Find where the given text appears and provide that cell's center as [X, Y] coordinate. 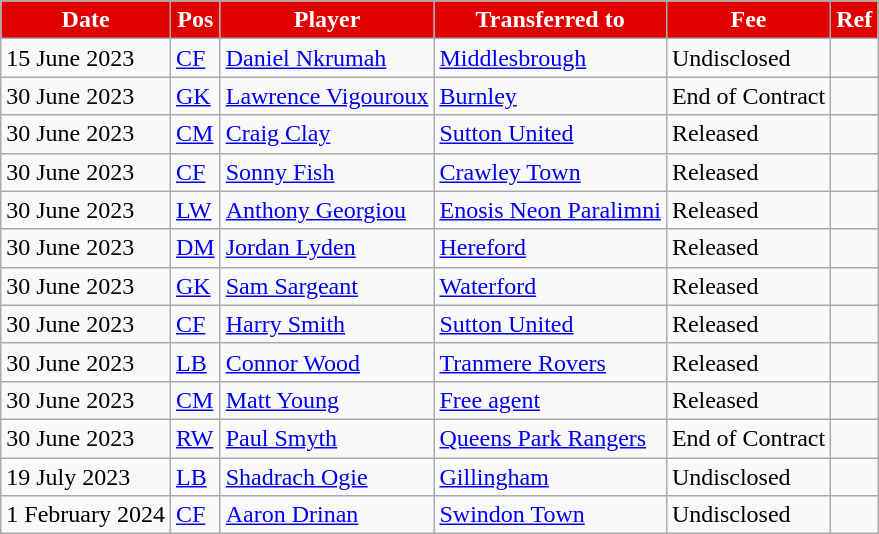
Player [327, 20]
Paul Smyth [327, 438]
Sonny Fish [327, 172]
Craig Clay [327, 134]
Anthony Georgiou [327, 210]
Free agent [550, 400]
Connor Wood [327, 362]
Gillingham [550, 477]
Middlesbrough [550, 58]
Sam Sargeant [327, 286]
Transferred to [550, 20]
Harry Smith [327, 324]
Shadrach Ogie [327, 477]
Fee [748, 20]
Tranmere Rovers [550, 362]
DM [195, 248]
Burnley [550, 96]
Aaron Drinan [327, 515]
15 June 2023 [86, 58]
Ref [854, 20]
Pos [195, 20]
RW [195, 438]
19 July 2023 [86, 477]
Matt Young [327, 400]
Swindon Town [550, 515]
Crawley Town [550, 172]
Daniel Nkrumah [327, 58]
LW [195, 210]
Queens Park Rangers [550, 438]
1 February 2024 [86, 515]
Lawrence Vigouroux [327, 96]
Date [86, 20]
Waterford [550, 286]
Hereford [550, 248]
Jordan Lyden [327, 248]
Enosis Neon Paralimni [550, 210]
